Find where the given text appears and provide that cell's center as (x, y) coordinate. 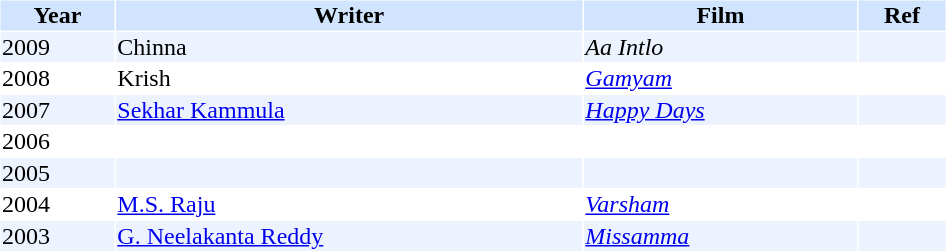
G. Neelakanta Reddy (349, 236)
M.S. Raju (349, 205)
Aa Intlo (720, 47)
Chinna (349, 47)
2005 (57, 173)
Happy Days (720, 110)
Missamma (720, 236)
Year (57, 15)
Writer (349, 15)
Film (720, 15)
Krish (349, 79)
Sekhar Kammula (349, 110)
Gamyam (720, 79)
2004 (57, 205)
Varsham (720, 205)
Ref (902, 15)
2007 (57, 110)
2003 (57, 236)
2009 (57, 47)
2008 (57, 79)
2006 (57, 141)
